Return the [X, Y] coordinate for the center point of the cell that contains the specified text.  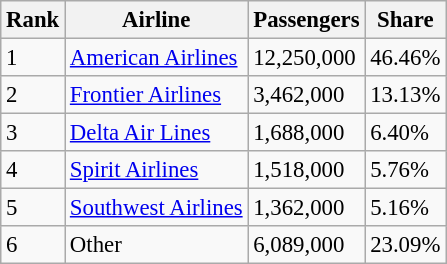
1,362,000 [306, 208]
3 [33, 133]
3,462,000 [306, 95]
Airline [156, 20]
Delta Air Lines [156, 133]
46.46% [406, 58]
Spirit Airlines [156, 170]
6,089,000 [306, 245]
American Airlines [156, 58]
Frontier Airlines [156, 95]
2 [33, 95]
5.76% [406, 170]
12,250,000 [306, 58]
5 [33, 208]
1,518,000 [306, 170]
6 [33, 245]
Other [156, 245]
23.09% [406, 245]
1 [33, 58]
Southwest Airlines [156, 208]
6.40% [406, 133]
13.13% [406, 95]
4 [33, 170]
1,688,000 [306, 133]
Share [406, 20]
Passengers [306, 20]
5.16% [406, 208]
Rank [33, 20]
